Find where the given text appears and provide that cell's center as (X, Y) coordinate. 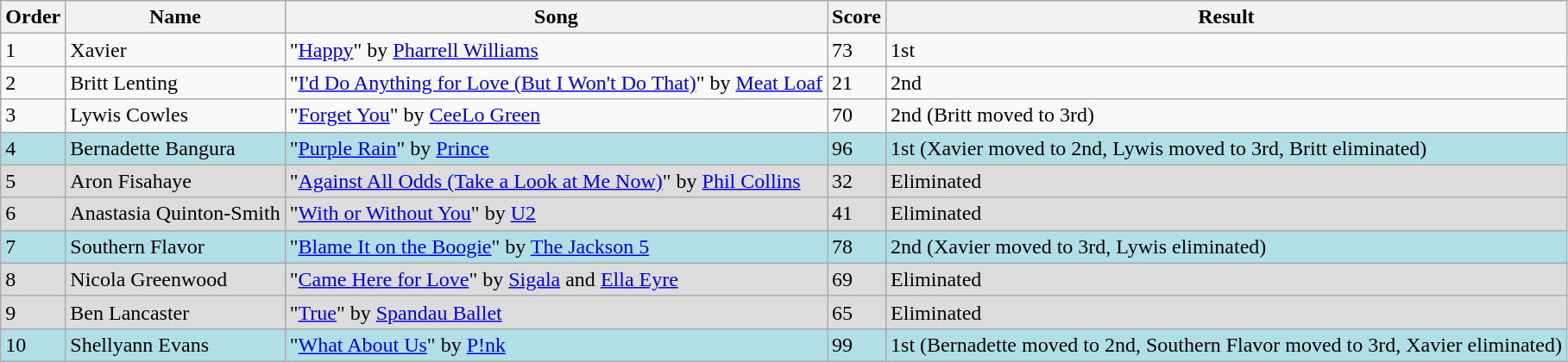
"True" by Spandau Ballet (556, 312)
1st (1227, 50)
8 (33, 279)
"Happy" by Pharrell Williams (556, 50)
Order (33, 17)
Shellyann Evans (175, 345)
96 (857, 148)
7 (33, 247)
"Forget You" by CeeLo Green (556, 115)
Song (556, 17)
"With or Without You" by U2 (556, 214)
41 (857, 214)
2nd (Britt moved to 3rd) (1227, 115)
9 (33, 312)
Name (175, 17)
Ben Lancaster (175, 312)
"What About Us" by P!nk (556, 345)
Bernadette Bangura (175, 148)
5 (33, 181)
10 (33, 345)
21 (857, 83)
2 (33, 83)
69 (857, 279)
99 (857, 345)
"Blame It on the Boogie" by The Jackson 5 (556, 247)
Lywis Cowles (175, 115)
"Against All Odds (Take a Look at Me Now)" by Phil Collins (556, 181)
"I'd Do Anything for Love (But I Won't Do That)" by Meat Loaf (556, 83)
4 (33, 148)
32 (857, 181)
2nd (1227, 83)
Nicola Greenwood (175, 279)
65 (857, 312)
3 (33, 115)
Anastasia Quinton-Smith (175, 214)
78 (857, 247)
Score (857, 17)
Result (1227, 17)
Xavier (175, 50)
"Came Here for Love" by Sigala and Ella Eyre (556, 279)
73 (857, 50)
6 (33, 214)
1st (Bernadette moved to 2nd, Southern Flavor moved to 3rd, Xavier eliminated) (1227, 345)
1 (33, 50)
"Purple Rain" by Prince (556, 148)
70 (857, 115)
1st (Xavier moved to 2nd, Lywis moved to 3rd, Britt eliminated) (1227, 148)
Aron Fisahaye (175, 181)
2nd (Xavier moved to 3rd, Lywis eliminated) (1227, 247)
Britt Lenting (175, 83)
Southern Flavor (175, 247)
